Search for the cell housing the specified text and yield its (x, y) center coordinate. 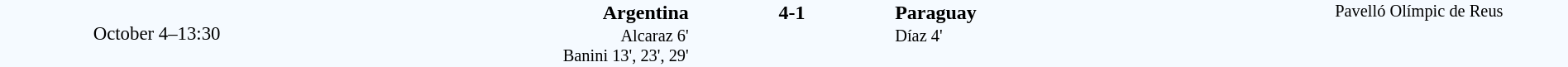
Pavelló Olímpic de Reus (1419, 33)
Argentina (501, 12)
4-1 (791, 12)
Paraguay (1082, 12)
Díaz 4' (1082, 46)
October 4–13:30 (157, 33)
Alcaraz 6'Banini 13', 23', 29' (501, 46)
